Capture the cell that displays the provided text and extract its [X, Y] central coordinate. 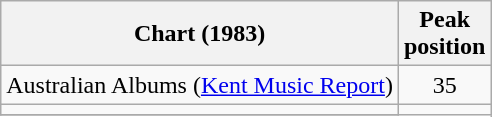
Peakposition [444, 34]
Chart (1983) [200, 34]
35 [444, 85]
Australian Albums (Kent Music Report) [200, 85]
